Provide the (x, y) coordinate of the cell's center where the given text is located.  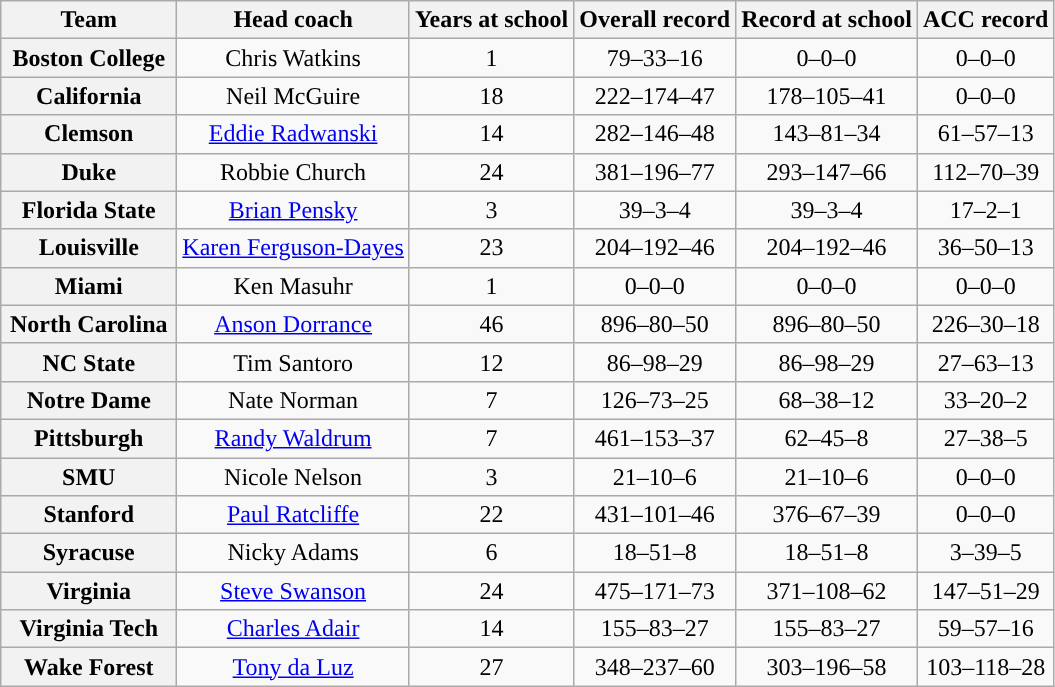
381–196–77 (655, 172)
Notre Dame (89, 400)
Pittsburgh (89, 438)
Years at school (491, 20)
California (89, 96)
Anson Dorrance (294, 324)
Florida State (89, 210)
Nate Norman (294, 400)
12 (491, 362)
371–108–62 (827, 591)
Nicky Adams (294, 553)
103–118–28 (986, 667)
Virginia Tech (89, 629)
33–20–2 (986, 400)
461–153–37 (655, 438)
431–101–46 (655, 515)
Team (89, 20)
23 (491, 248)
79–33–16 (655, 58)
22 (491, 515)
Brian Pensky (294, 210)
6 (491, 553)
126–73–25 (655, 400)
Tim Santoro (294, 362)
17–2–1 (986, 210)
293–147–66 (827, 172)
Louisville (89, 248)
Syracuse (89, 553)
36–50–13 (986, 248)
147–51–29 (986, 591)
Overall record (655, 20)
Tony da Luz (294, 667)
112–70–39 (986, 172)
59–57–16 (986, 629)
222–174–47 (655, 96)
303–196–58 (827, 667)
3–39–5 (986, 553)
Charles Adair (294, 629)
Stanford (89, 515)
Neil McGuire (294, 96)
Head coach (294, 20)
Clemson (89, 134)
348–237–60 (655, 667)
18 (491, 96)
Record at school (827, 20)
Virginia (89, 591)
61–57–13 (986, 134)
226–30–18 (986, 324)
SMU (89, 477)
Boston College (89, 58)
NC State (89, 362)
Randy Waldrum (294, 438)
Paul Ratcliffe (294, 515)
Ken Masuhr (294, 286)
376–67–39 (827, 515)
Chris Watkins (294, 58)
Wake Forest (89, 667)
Nicole Nelson (294, 477)
46 (491, 324)
282–146–48 (655, 134)
178–105–41 (827, 96)
Karen Ferguson-Dayes (294, 248)
Miami (89, 286)
North Carolina (89, 324)
62–45–8 (827, 438)
68–38–12 (827, 400)
143–81–34 (827, 134)
Duke (89, 172)
27 (491, 667)
Steve Swanson (294, 591)
Robbie Church (294, 172)
27–38–5 (986, 438)
ACC record (986, 20)
475–171–73 (655, 591)
Eddie Radwanski (294, 134)
27–63–13 (986, 362)
